Pinpoint the cell where the given text exists, returning its (X, Y) midpoint coordinate. 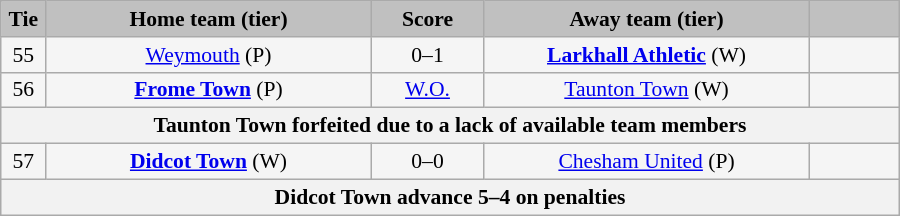
Home team (tier) (209, 19)
Frome Town (P) (209, 90)
57 (24, 162)
Larkhall Athletic (W) (647, 55)
Weymouth (P) (209, 55)
Chesham United (P) (647, 162)
Tie (24, 19)
Away team (tier) (647, 19)
Score (427, 19)
0–0 (427, 162)
Taunton Town (W) (647, 90)
W.O. (427, 90)
Didcot Town (W) (209, 162)
Taunton Town forfeited due to a lack of available team members (450, 126)
Didcot Town advance 5–4 on penalties (450, 197)
0–1 (427, 55)
55 (24, 55)
56 (24, 90)
